Pinpoint the cell where the given text exists, returning its [X, Y] midpoint coordinate. 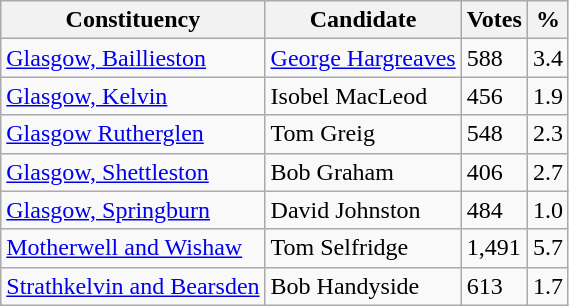
Isobel MacLeod [363, 96]
Motherwell and Wishaw [133, 248]
406 [494, 172]
Strathkelvin and Bearsden [133, 286]
1.0 [548, 210]
Tom Greig [363, 134]
Glasgow, Springburn [133, 210]
Glasgow, Kelvin [133, 96]
613 [494, 286]
Glasgow Rutherglen [133, 134]
Glasgow, Shettleston [133, 172]
456 [494, 96]
2.3 [548, 134]
548 [494, 134]
1.9 [548, 96]
Bob Handyside [363, 286]
Constituency [133, 20]
1.7 [548, 286]
588 [494, 58]
5.7 [548, 248]
Glasgow, Baillieston [133, 58]
484 [494, 210]
1,491 [494, 248]
Tom Selfridge [363, 248]
3.4 [548, 58]
2.7 [548, 172]
Votes [494, 20]
George Hargreaves [363, 58]
Candidate [363, 20]
Bob Graham [363, 172]
David Johnston [363, 210]
% [548, 20]
